Scan for the cell matching the given text and deliver its [X, Y] coordinate at center. 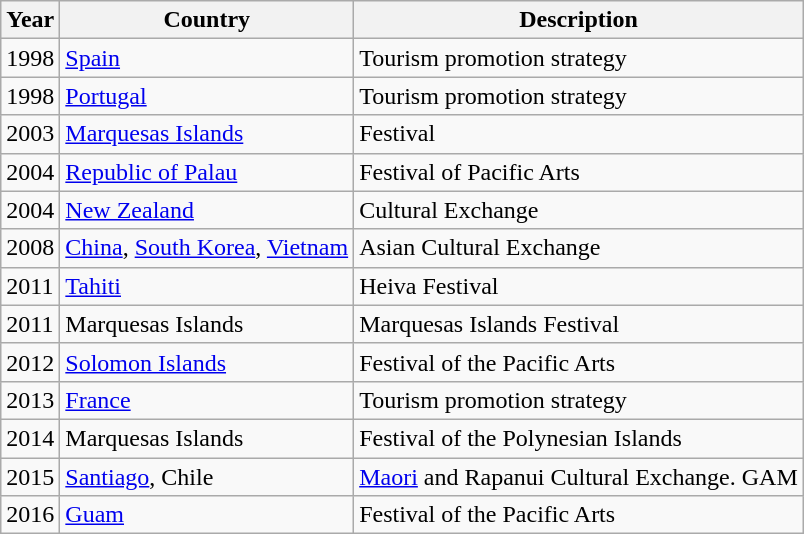
Portugal [207, 96]
Cultural Exchange [579, 210]
2012 [30, 362]
Festival [579, 134]
2016 [30, 515]
New Zealand [207, 210]
Solomon Islands [207, 362]
Marquesas Islands Festival [579, 324]
2013 [30, 400]
Year [30, 20]
Santiago, Chile [207, 477]
Guam [207, 515]
2015 [30, 477]
Tahiti [207, 286]
Spain [207, 58]
Heiva Festival [579, 286]
France [207, 400]
Republic of Palau [207, 172]
Maori and Rapanui Cultural Exchange. GAM [579, 477]
2003 [30, 134]
Description [579, 20]
Festival of Pacific Arts [579, 172]
2008 [30, 248]
2014 [30, 438]
Country [207, 20]
Asian Cultural Exchange [579, 248]
Festival of the Polynesian Islands [579, 438]
China, South Korea, Vietnam [207, 248]
